Scan for the cell matching the given text and deliver its (X, Y) coordinate at center. 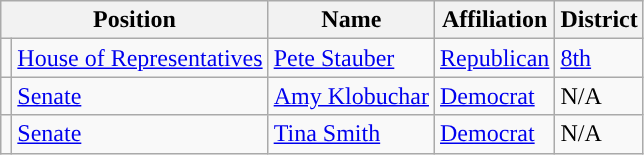
Name (351, 20)
House of Representatives (140, 58)
Affiliation (495, 20)
Republican (495, 58)
Tina Smith (351, 134)
Pete Stauber (351, 58)
8th (599, 58)
Amy Klobuchar (351, 96)
Position (134, 20)
District (599, 20)
